Find where the given text appears and provide that cell's center as [x, y] coordinate. 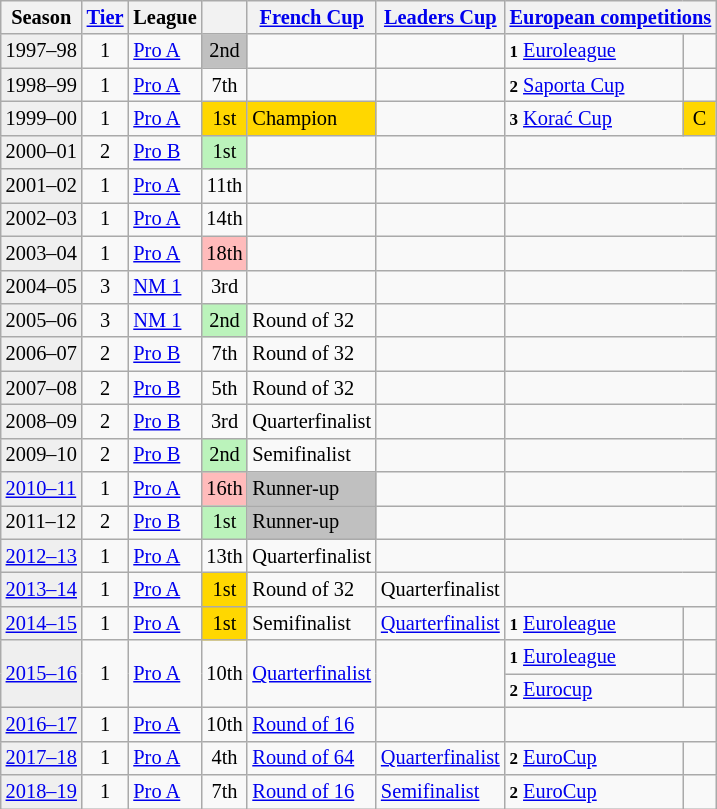
2015–16 [42, 674]
2004–05 [42, 287]
Tier [106, 17]
2001–02 [42, 186]
2017–18 [42, 758]
2006–07 [42, 354]
18th [225, 253]
2011–12 [42, 522]
2 Eurocup [594, 690]
Leaders Cup [440, 17]
2008–09 [42, 421]
Round of 64 [312, 758]
1997–98 [42, 51]
2003–04 [42, 253]
2014–15 [42, 623]
1998–99 [42, 85]
3 Korać Cup [594, 118]
5th [225, 388]
European competitions [611, 17]
2007–08 [42, 388]
2 Saporta Cup [594, 85]
2013–14 [42, 589]
C [700, 118]
2002–03 [42, 219]
2012–13 [42, 556]
11th [225, 186]
2016–17 [42, 724]
French Cup [312, 17]
Season [42, 17]
2018–19 [42, 791]
4th [225, 758]
14th [225, 219]
13th [225, 556]
1999–00 [42, 118]
2010–11 [42, 489]
Champion [312, 118]
League [164, 17]
2009–10 [42, 455]
2005–06 [42, 320]
16th [225, 489]
2000–01 [42, 152]
